Extract the [X, Y] coordinate from the center of the cell holding the provided text.  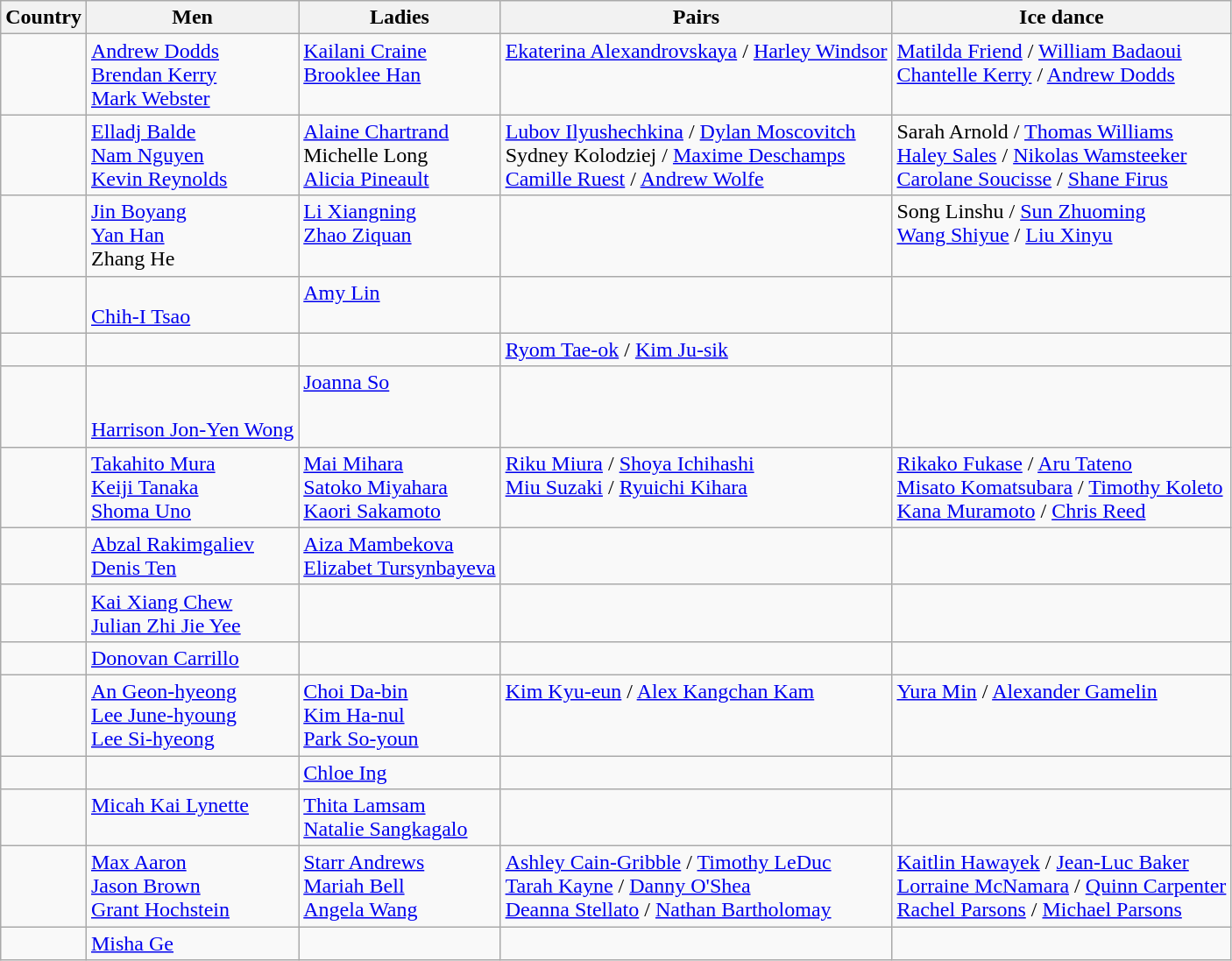
Amy Lin [400, 305]
Kaitlin Hawayek / Jean-Luc Baker Lorraine McNamara / Quinn Carpenter Rachel Parsons / Michael Parsons [1062, 887]
Donovan Carrillo [192, 658]
Lubov Ilyushechkina / Dylan Moscovitch Sydney Kolodziej / Maxime Deschamps Camille Ruest / Andrew Wolfe [696, 155]
Li Xiangning Zhao Ziquan [400, 236]
Pairs [696, 18]
Thita Lamsam Natalie Sangkagalo [400, 818]
Ashley Cain-Gribble / Timothy LeDuc Tarah Kayne / Danny O'Shea Deanna Stellato / Nathan Bartholomay [696, 887]
Harrison Jon-Yen Wong [192, 406]
Sarah Arnold / Thomas Williams Haley Sales / Nikolas Wamsteeker Carolane Soucisse / Shane Firus [1062, 155]
Kai Xiang Chew Julian Zhi Jie Yee [192, 613]
Choi Da-bin Kim Ha-nul Park So-youn [400, 715]
Misha Ge [192, 943]
Song Linshu / Sun Zhuoming Wang Shiyue / Liu Xinyu [1062, 236]
Yura Min / Alexander Gamelin [1062, 715]
Jin Boyang Yan Han Zhang He [192, 236]
Mai Mihara Satoko Miyahara Kaori Sakamoto [400, 487]
Alaine Chartrand Michelle Long Alicia Pineault [400, 155]
Max Aaron Jason Brown Grant Hochstein [192, 887]
Ladies [400, 18]
Kailani Craine Brooklee Han [400, 74]
Country [44, 18]
Ice dance [1062, 18]
Matilda Friend / William Badaoui Chantelle Kerry / Andrew Dodds [1062, 74]
Andrew Dodds Brendan Kerry Mark Webster [192, 74]
Takahito Mura Keiji Tanaka Shoma Uno [192, 487]
Elladj Balde Nam Nguyen Kevin Reynolds [192, 155]
Abzal Rakimgaliev Denis Ten [192, 555]
Men [192, 18]
Rikako Fukase / Aru Tateno Misato Komatsubara / Timothy Koleto Kana Muramoto / Chris Reed [1062, 487]
An Geon-hyeong Lee June-hyoung Lee Si-hyeong [192, 715]
Starr Andrews Mariah Bell Angela Wang [400, 887]
Joanna So [400, 406]
Micah Kai Lynette [192, 818]
Riku Miura / Shoya Ichihashi Miu Suzaki / Ryuichi Kihara [696, 487]
Chih-I Tsao [192, 305]
Chloe Ing [400, 772]
Ryom Tae-ok / Kim Ju-sik [696, 350]
Ekaterina Alexandrovskaya / Harley Windsor [696, 74]
Aiza Mambekova Elizabet Tursynbayeva [400, 555]
Kim Kyu-eun / Alex Kangchan Kam [696, 715]
